Pinpoint the cell where the given text exists, returning its (x, y) midpoint coordinate. 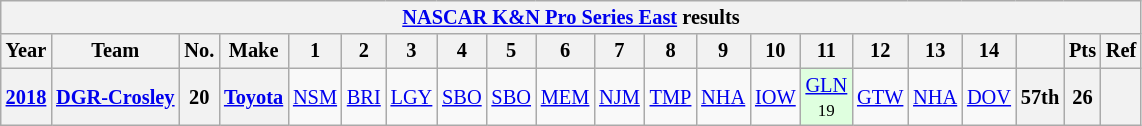
20 (199, 97)
2 (364, 51)
4 (462, 51)
Ref (1121, 51)
26 (1082, 97)
14 (989, 51)
7 (619, 51)
13 (935, 51)
Toyota (254, 97)
MEM (565, 97)
NSM (315, 97)
NJM (619, 97)
GTW (880, 97)
6 (565, 51)
TMP (671, 97)
10 (775, 51)
Team (115, 51)
5 (512, 51)
11 (827, 51)
Pts (1082, 51)
DGR-Crosley (115, 97)
Year (26, 51)
3 (412, 51)
No. (199, 51)
IOW (775, 97)
57th (1040, 97)
NASCAR K&N Pro Series East results (571, 17)
1 (315, 51)
GLN19 (827, 97)
Make (254, 51)
12 (880, 51)
2018 (26, 97)
LGY (412, 97)
8 (671, 51)
9 (723, 51)
DOV (989, 97)
BRI (364, 97)
